Provide the [x, y] coordinate of the cell's center where the given text is located.  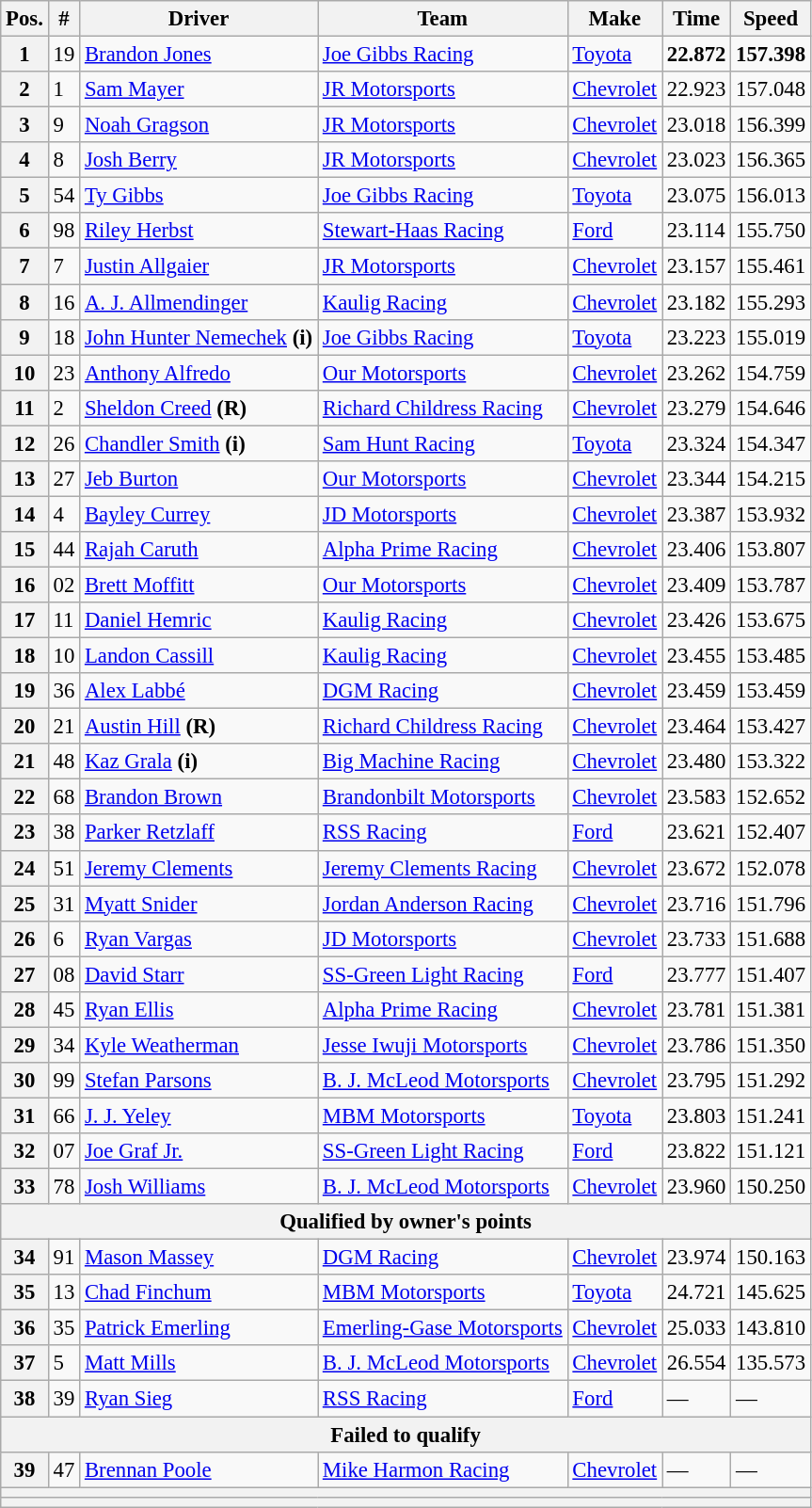
22.872 [696, 55]
47 [64, 1469]
152.407 [772, 833]
Riley Herbst [199, 231]
Ty Gibbs [199, 196]
23.974 [696, 1258]
154.347 [772, 443]
153.675 [772, 620]
25.033 [696, 1328]
Brennan Poole [199, 1469]
Ryan Ellis [199, 1010]
Josh Berry [199, 160]
151.407 [772, 974]
154.215 [772, 479]
23.324 [696, 443]
Josh Williams [199, 1187]
Brett Moffitt [199, 585]
Chad Finchum [199, 1292]
22 [24, 797]
Failed to qualify [406, 1435]
Chandler Smith (i) [199, 443]
Daniel Hemric [199, 620]
51 [64, 868]
Mike Harmon Racing [443, 1469]
66 [64, 1115]
23.459 [696, 691]
23.409 [696, 585]
David Starr [199, 974]
Speed [772, 19]
155.750 [772, 231]
12 [24, 443]
28 [24, 1010]
29 [24, 1045]
Sam Mayer [199, 89]
153.807 [772, 550]
154.646 [772, 408]
23.157 [696, 266]
14 [24, 514]
154.759 [772, 373]
151.121 [772, 1151]
Rajah Caruth [199, 550]
Emerling-Gase Motorsports [443, 1328]
68 [64, 797]
Bayley Currey [199, 514]
23.455 [696, 656]
23.960 [696, 1187]
Big Machine Racing [443, 762]
Team [443, 19]
153.459 [772, 691]
157.048 [772, 89]
Landon Cassill [199, 656]
25 [24, 904]
Jeremy Clements [199, 868]
98 [64, 231]
45 [64, 1010]
153.787 [772, 585]
Justin Allgaier [199, 266]
23.426 [696, 620]
23.223 [696, 337]
Jeb Burton [199, 479]
23.716 [696, 904]
23.406 [696, 550]
Stewart-Haas Racing [443, 231]
A. J. Allmendinger [199, 302]
22.923 [696, 89]
Sam Hunt Racing [443, 443]
17 [24, 620]
155.293 [772, 302]
Jeremy Clements Racing [443, 868]
Brandon Jones [199, 55]
02 [64, 585]
Kyle Weatherman [199, 1045]
23.803 [696, 1115]
J. J. Yeley [199, 1115]
23.777 [696, 974]
91 [64, 1258]
37 [24, 1364]
23.279 [696, 408]
151.350 [772, 1045]
151.688 [772, 938]
23.795 [696, 1081]
143.810 [772, 1328]
155.461 [772, 266]
John Hunter Nemechek (i) [199, 337]
24.721 [696, 1292]
Ryan Vargas [199, 938]
Noah Gragson [199, 125]
156.013 [772, 196]
15 [24, 550]
Joe Graf Jr. [199, 1151]
Stefan Parsons [199, 1081]
54 [64, 196]
Alex Labbé [199, 691]
23.387 [696, 514]
30 [24, 1081]
153.322 [772, 762]
Make [614, 19]
156.365 [772, 160]
23.018 [696, 125]
Parker Retzlaff [199, 833]
Brandonbilt Motorsports [443, 797]
23.344 [696, 479]
Qualified by owner's points [406, 1222]
152.078 [772, 868]
23.822 [696, 1151]
Austin Hill (R) [199, 727]
99 [64, 1081]
32 [24, 1151]
Time [696, 19]
151.796 [772, 904]
23.781 [696, 1010]
# [64, 19]
157.398 [772, 55]
Mason Massey [199, 1258]
78 [64, 1187]
26.554 [696, 1364]
Driver [199, 19]
23.464 [696, 727]
08 [64, 974]
48 [64, 762]
Myatt Snider [199, 904]
23.672 [696, 868]
151.292 [772, 1081]
07 [64, 1151]
Kaz Grala (i) [199, 762]
153.485 [772, 656]
23.480 [696, 762]
23.075 [696, 196]
23.114 [696, 231]
Jesse Iwuji Motorsports [443, 1045]
44 [64, 550]
33 [24, 1187]
Anthony Alfredo [199, 373]
23.262 [696, 373]
153.427 [772, 727]
Jordan Anderson Racing [443, 904]
150.250 [772, 1187]
151.241 [772, 1115]
153.932 [772, 514]
Sheldon Creed (R) [199, 408]
Brandon Brown [199, 797]
151.381 [772, 1010]
150.163 [772, 1258]
Matt Mills [199, 1364]
3 [24, 125]
23.023 [696, 160]
Ryan Sieg [199, 1399]
155.019 [772, 337]
23.786 [696, 1045]
23.583 [696, 797]
135.573 [772, 1364]
152.652 [772, 797]
24 [24, 868]
145.625 [772, 1292]
23.733 [696, 938]
23.182 [696, 302]
156.399 [772, 125]
Patrick Emerling [199, 1328]
20 [24, 727]
Pos. [24, 19]
23.621 [696, 833]
